Identify which cell holds the provided text, then report its (x, y) central coordinate. 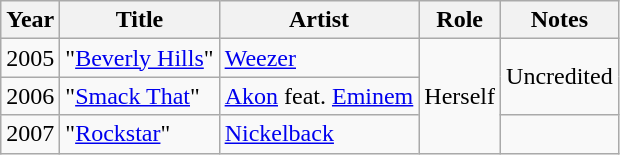
2006 (30, 96)
"Rockstar" (140, 134)
Akon feat. Eminem (319, 96)
Title (140, 20)
Nickelback (319, 134)
2007 (30, 134)
Uncredited (560, 77)
Role (460, 20)
2005 (30, 58)
Herself (460, 96)
Year (30, 20)
Artist (319, 20)
"Beverly Hills" (140, 58)
"Smack That" (140, 96)
Weezer (319, 58)
Notes (560, 20)
